Extract the [x, y] coordinate from the center of the cell holding the provided text.  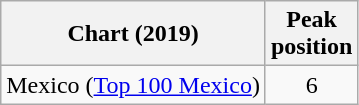
Mexico (Top 100 Mexico) [134, 85]
Chart (2019) [134, 34]
Peakposition [311, 34]
6 [311, 85]
